Capture the cell that displays the provided text and extract its (X, Y) central coordinate. 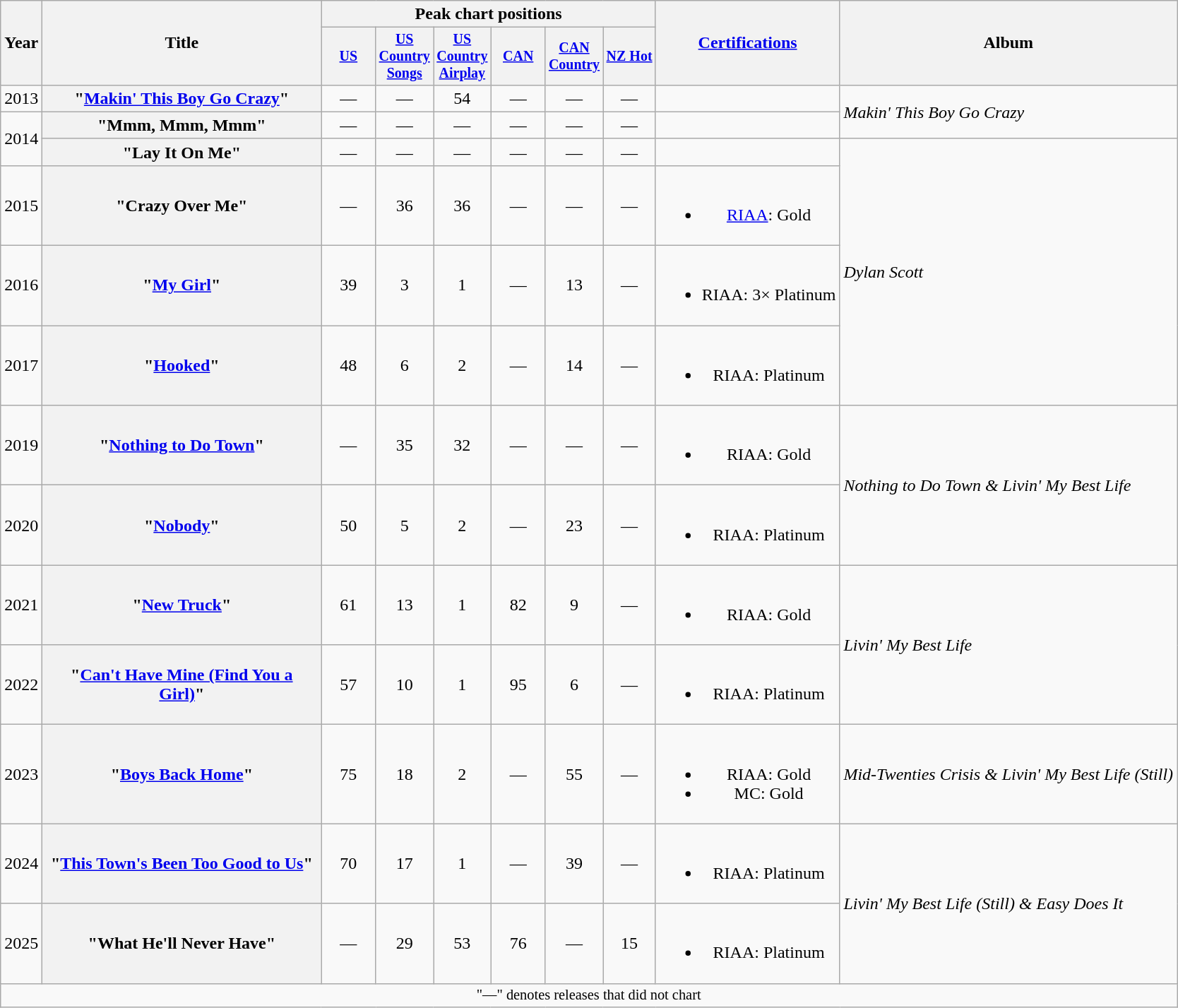
2024 (21, 863)
"Nobody" (182, 526)
Certifications (747, 43)
9 (574, 605)
CAN Country (574, 57)
54 (463, 98)
Livin' My Best Life (Still) & Easy Does It (1009, 903)
2013 (21, 98)
55 (574, 774)
23 (574, 526)
15 (629, 944)
"Can't Have Mine (Find You a Girl)" (182, 685)
NZ Hot (629, 57)
14 (574, 366)
US Country Songs (405, 57)
"What He'll Never Have" (182, 944)
82 (518, 605)
76 (518, 944)
Dylan Scott (1009, 271)
35 (405, 445)
"Crazy Over Me" (182, 205)
32 (463, 445)
"Lay It On Me" (182, 152)
10 (405, 685)
48 (349, 366)
2017 (21, 366)
US Country Airplay (463, 57)
RIAA: GoldMC: Gold (747, 774)
2019 (21, 445)
95 (518, 685)
Album (1009, 43)
Mid-Twenties Crisis & Livin' My Best Life (Still) (1009, 774)
"Boys Back Home" (182, 774)
18 (405, 774)
"Makin' This Boy Go Crazy" (182, 98)
57 (349, 685)
"New Truck" (182, 605)
3 (405, 285)
50 (349, 526)
5 (405, 526)
RIAA: 3× Platinum (747, 285)
"Mmm, Mmm, Mmm" (182, 125)
2020 (21, 526)
2016 (21, 285)
2014 (21, 138)
Title (182, 43)
"This Town's Been Too Good to Us" (182, 863)
53 (463, 944)
Year (21, 43)
Makin' This Boy Go Crazy (1009, 112)
61 (349, 605)
US (349, 57)
2015 (21, 205)
75 (349, 774)
2022 (21, 685)
"Hooked" (182, 366)
Peak chart positions (489, 14)
"My Girl" (182, 285)
29 (405, 944)
CAN (518, 57)
"—" denotes releases that did not chart (589, 995)
Livin' My Best Life (1009, 645)
70 (349, 863)
2025 (21, 944)
Nothing to Do Town & Livin' My Best Life (1009, 485)
17 (405, 863)
2021 (21, 605)
2023 (21, 774)
"Nothing to Do Town" (182, 445)
